Pinpoint the cell where the given text exists, returning its [x, y] midpoint coordinate. 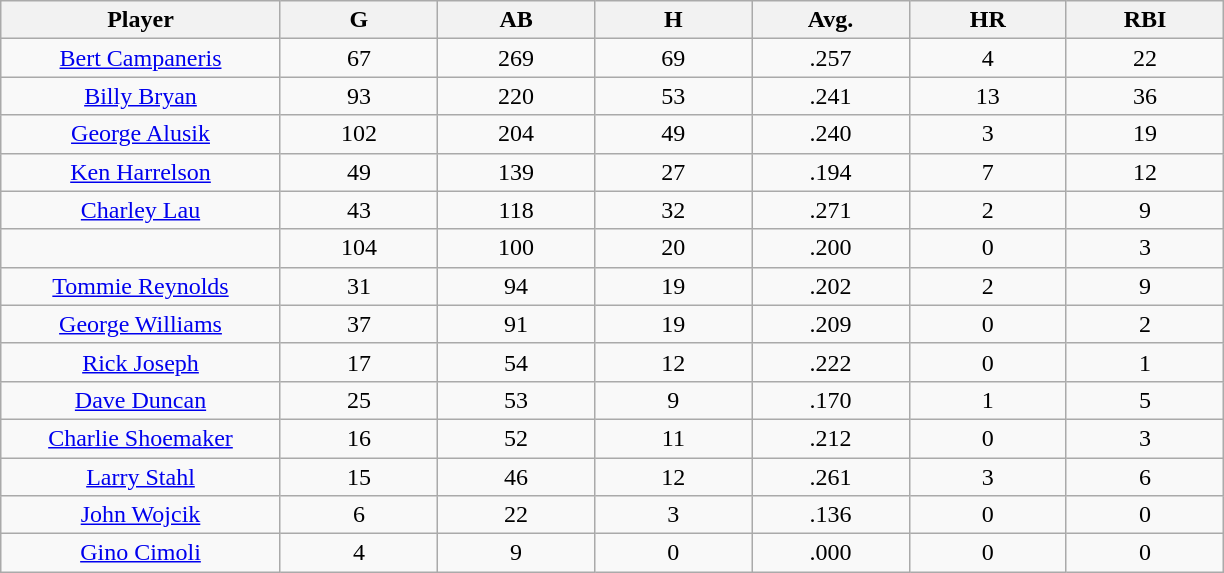
G [358, 20]
George Alusik [141, 134]
H [674, 20]
Larry Stahl [141, 477]
.261 [830, 477]
Charlie Shoemaker [141, 438]
67 [358, 58]
69 [674, 58]
94 [516, 286]
.257 [830, 58]
20 [674, 248]
.241 [830, 96]
HR [988, 20]
AB [516, 20]
.209 [830, 324]
Dave Duncan [141, 400]
.202 [830, 286]
.271 [830, 210]
.240 [830, 134]
Bert Campaneris [141, 58]
16 [358, 438]
31 [358, 286]
Tommie Reynolds [141, 286]
102 [358, 134]
118 [516, 210]
11 [674, 438]
Ken Harrelson [141, 172]
27 [674, 172]
91 [516, 324]
.136 [830, 515]
.222 [830, 362]
John Wojcik [141, 515]
George Williams [141, 324]
Charley Lau [141, 210]
32 [674, 210]
.212 [830, 438]
Player [141, 20]
Gino Cimoli [141, 553]
RBI [1144, 20]
139 [516, 172]
.194 [830, 172]
17 [358, 362]
54 [516, 362]
104 [358, 248]
5 [1144, 400]
204 [516, 134]
.200 [830, 248]
46 [516, 477]
43 [358, 210]
37 [358, 324]
13 [988, 96]
269 [516, 58]
Avg. [830, 20]
93 [358, 96]
Billy Bryan [141, 96]
7 [988, 172]
36 [1144, 96]
15 [358, 477]
52 [516, 438]
.170 [830, 400]
.000 [830, 553]
25 [358, 400]
220 [516, 96]
100 [516, 248]
Rick Joseph [141, 362]
